Scan for the cell matching the given text and deliver its [x, y] coordinate at center. 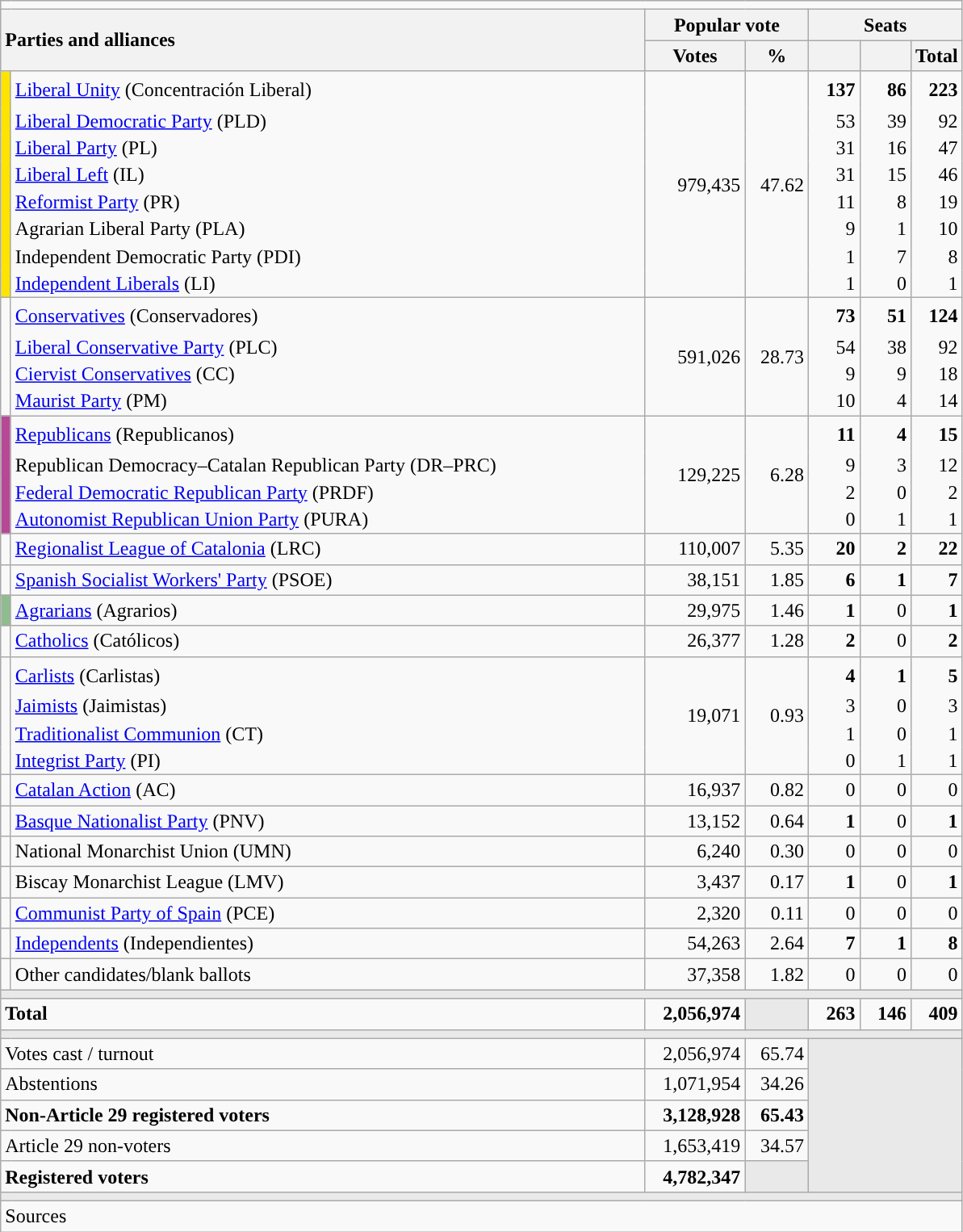
Maurist Party (PM) [328, 401]
409 [937, 1014]
Non-Article 29 registered voters [323, 1115]
34.26 [777, 1084]
Ciervist Conservatives (CC) [328, 375]
Federal Democratic Republican Party (PRDF) [328, 492]
Abstentions [323, 1084]
16 [886, 148]
Seats [885, 25]
Regionalist League of Catalonia (LRC) [328, 549]
263 [834, 1014]
Republican Democracy–Catalan Republican Party (DR–PRC) [328, 466]
Catholics (Católicos) [328, 641]
13,152 [695, 821]
5.35 [777, 549]
37,358 [695, 974]
6 [834, 580]
4,782,347 [695, 1176]
73 [834, 315]
1.28 [777, 641]
65.43 [777, 1115]
6.28 [777, 475]
Sources [481, 1216]
54,263 [695, 944]
47 [937, 148]
Basque Nationalist Party (PNV) [328, 821]
2.64 [777, 944]
38 [886, 347]
Agrarians (Agrarios) [328, 610]
29,975 [695, 610]
0.82 [777, 790]
1.85 [777, 580]
% [777, 56]
Other candidates/blank ballots [328, 974]
Parties and alliances [323, 40]
1,071,954 [695, 1084]
Republicans (Republicanos) [328, 434]
Liberal Conservative Party (PLC) [328, 347]
Liberal Left (IL) [328, 175]
12 [937, 466]
14 [937, 401]
22 [937, 549]
124 [937, 315]
0.30 [777, 852]
Jaimists (Jaimistas) [328, 706]
Traditionalist Communion (CT) [328, 734]
5 [937, 675]
3,128,928 [695, 1115]
16,937 [695, 790]
Independent Liberals (LI) [328, 283]
54 [834, 347]
Registered voters [323, 1176]
47.62 [777, 184]
591,026 [695, 356]
65.74 [777, 1054]
18 [937, 375]
Reformist Party (PR) [328, 202]
39 [886, 121]
110,007 [695, 549]
Integrist Party (PI) [328, 761]
Votes cast / turnout [323, 1054]
1,653,419 [695, 1146]
Conservatives (Conservadores) [328, 315]
0.64 [777, 821]
20 [834, 549]
Liberal Party (PL) [328, 148]
Popular vote [726, 25]
Biscay Monarchist League (LMV) [328, 882]
Votes [695, 56]
129,225 [695, 475]
223 [937, 89]
51 [886, 315]
3,437 [695, 882]
979,435 [695, 184]
0.17 [777, 882]
Independent Democratic Party (PDI) [328, 257]
6,240 [695, 852]
19,071 [695, 715]
26,377 [695, 641]
Catalan Action (AC) [328, 790]
46 [937, 175]
34.57 [777, 1146]
53 [834, 121]
Autonomist Republican Union Party (PURA) [328, 520]
38,151 [695, 580]
Agrarian Liberal Party (PLA) [328, 229]
National Monarchist Union (UMN) [328, 852]
1.82 [777, 974]
Communist Party of Spain (PCE) [328, 913]
137 [834, 89]
Spanish Socialist Workers' Party (PSOE) [328, 580]
0.93 [777, 715]
Article 29 non-voters [323, 1146]
Liberal Democratic Party (PLD) [328, 121]
Carlists (Carlistas) [328, 675]
146 [886, 1014]
2,320 [695, 913]
86 [886, 89]
1.46 [777, 610]
28.73 [777, 356]
Liberal Unity (Concentración Liberal) [328, 89]
19 [937, 202]
0.11 [777, 913]
Independents (Independientes) [328, 944]
